Output the (X, Y) coordinate of the center of the cell containing the given text.  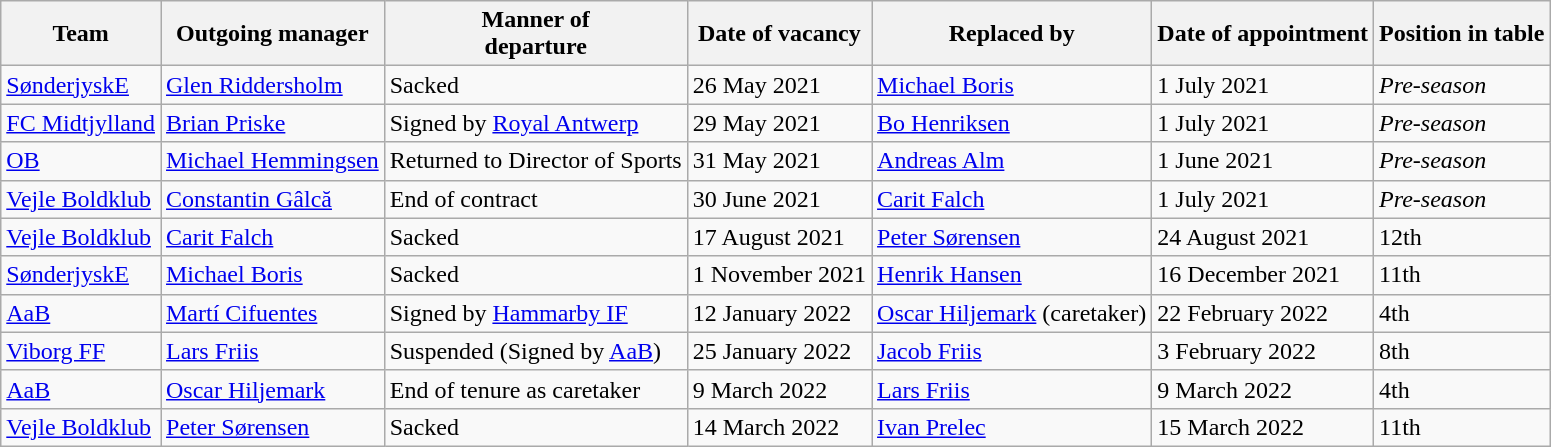
Manner ofdeparture (536, 34)
Position in table (1462, 34)
30 June 2021 (779, 199)
14 March 2022 (779, 427)
Glen Riddersholm (272, 85)
FC Midtjylland (81, 123)
31 May 2021 (779, 161)
16 December 2021 (1263, 275)
End of contract (536, 199)
Constantin Gâlcă (272, 199)
Ivan Prelec (1012, 427)
Michael Hemmingsen (272, 161)
1 June 2021 (1263, 161)
Oscar Hiljemark (caretaker) (1012, 313)
17 August 2021 (779, 237)
Andreas Alm (1012, 161)
Viborg FF (81, 351)
Date of vacancy (779, 34)
Henrik Hansen (1012, 275)
End of tenure as caretaker (536, 389)
Outgoing manager (272, 34)
26 May 2021 (779, 85)
3 February 2022 (1263, 351)
Signed by Royal Antwerp (536, 123)
OB (81, 161)
Suspended (Signed by AaB) (536, 351)
Bo Henriksen (1012, 123)
Brian Priske (272, 123)
12th (1462, 237)
8th (1462, 351)
Martí Cifuentes (272, 313)
15 March 2022 (1263, 427)
29 May 2021 (779, 123)
Oscar Hiljemark (272, 389)
Signed by Hammarby IF (536, 313)
Jacob Friis (1012, 351)
Team (81, 34)
24 August 2021 (1263, 237)
22 February 2022 (1263, 313)
25 January 2022 (779, 351)
Replaced by (1012, 34)
Returned to Director of Sports (536, 161)
12 January 2022 (779, 313)
1 November 2021 (779, 275)
Date of appointment (1263, 34)
